Extract the (x, y) coordinate from the center of the cell holding the provided text.  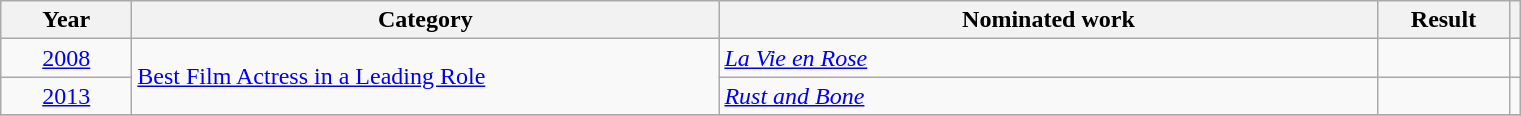
2013 (66, 96)
Category (426, 20)
2008 (66, 58)
La Vie en Rose (1048, 58)
Best Film Actress in a Leading Role (426, 77)
Result (1444, 20)
Year (66, 20)
Rust and Bone (1048, 96)
Nominated work (1048, 20)
